Find where the given text appears and provide that cell's center as [X, Y] coordinate. 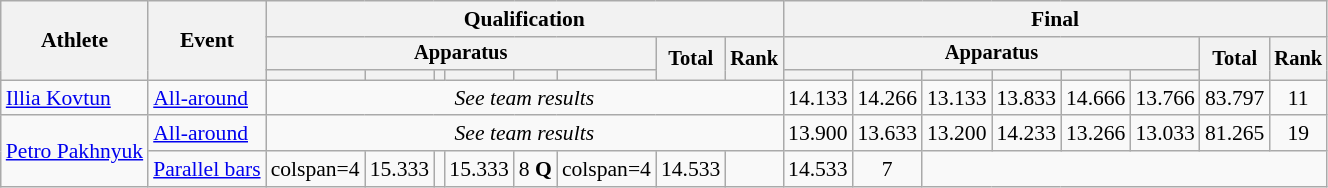
14.233 [1026, 134]
14.266 [888, 98]
13.266 [1096, 134]
Petro Pakhnyuk [74, 152]
Qualification [524, 19]
81.265 [1234, 134]
13.200 [956, 134]
13.833 [1026, 98]
13.033 [1164, 134]
13.633 [888, 134]
19 [1298, 134]
7 [888, 169]
13.133 [956, 98]
Illia Kovtun [74, 98]
Athlete [74, 40]
8 Q [536, 169]
13.766 [1164, 98]
11 [1298, 98]
Final [1055, 19]
14.666 [1096, 98]
14.133 [818, 98]
Parallel bars [206, 169]
Event [206, 40]
83.797 [1234, 98]
13.900 [818, 134]
